Return the [x, y] coordinate for the center point of the cell that contains the specified text.  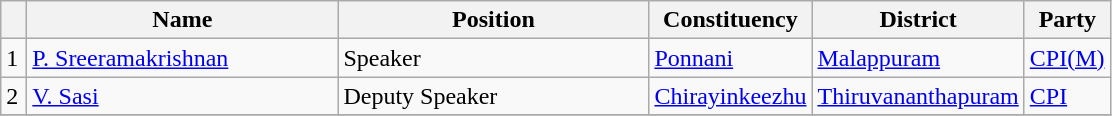
2 [14, 96]
Thiruvananthapuram [918, 96]
P. Sreeramakrishnan [182, 58]
Chirayinkeezhu [730, 96]
Speaker [494, 58]
Party [1067, 20]
Name [182, 20]
CPI [1067, 96]
Constituency [730, 20]
District [918, 20]
CPI(M) [1067, 58]
Position [494, 20]
Ponnani [730, 58]
V. Sasi [182, 96]
1 [14, 58]
Malappuram [918, 58]
Deputy Speaker [494, 96]
